Locate the cell with the specified text and output its (x, y) center coordinate. 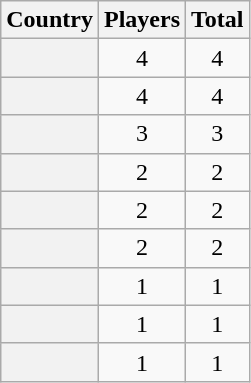
Players (142, 20)
Country (50, 20)
Total (218, 20)
